Extract the (x, y) coordinate from the center of the cell holding the provided text.  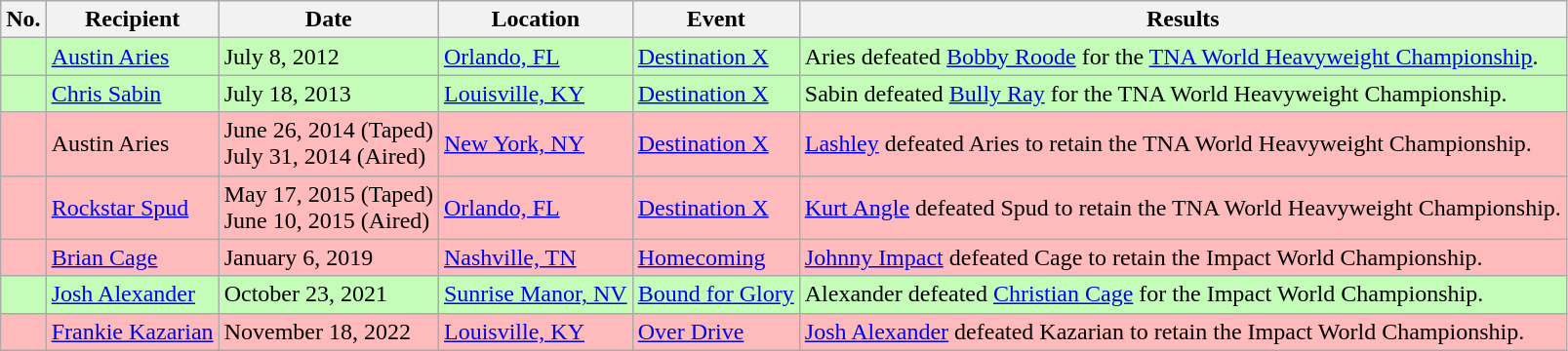
Chris Sabin (133, 94)
Recipient (133, 19)
Josh Alexander (133, 294)
Aries defeated Bobby Roode for the TNA World Heavyweight Championship. (1183, 57)
May 17, 2015 (Taped)June 10, 2015 (Aired) (328, 207)
Location (535, 19)
Sunrise Manor, NV (535, 294)
Homecoming (716, 257)
Alexander defeated Christian Cage for the Impact World Championship. (1183, 294)
Date (328, 19)
Lashley defeated Aries to retain the TNA World Heavyweight Championship. (1183, 144)
Nashville, TN (535, 257)
Sabin defeated Bully Ray for the TNA World Heavyweight Championship. (1183, 94)
New York, NY (535, 144)
Bound for Glory (716, 294)
July 8, 2012 (328, 57)
July 18, 2013 (328, 94)
October 23, 2021 (328, 294)
Event (716, 19)
January 6, 2019 (328, 257)
June 26, 2014 (Taped)July 31, 2014 (Aired) (328, 144)
Kurt Angle defeated Spud to retain the TNA World Heavyweight Championship. (1183, 207)
No. (23, 19)
Over Drive (716, 331)
Brian Cage (133, 257)
Josh Alexander defeated Kazarian to retain the Impact World Championship. (1183, 331)
November 18, 2022 (328, 331)
Frankie Kazarian (133, 331)
Rockstar Spud (133, 207)
Johnny Impact defeated Cage to retain the Impact World Championship. (1183, 257)
Results (1183, 19)
